Return (x, y) of the center of cell containing provided text 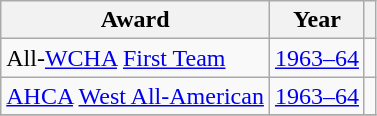
All-WCHA First Team (136, 58)
Award (136, 20)
Year (316, 20)
AHCA West All-American (136, 96)
